From the cell containing the given text, extract its center point as [x, y] coordinate. 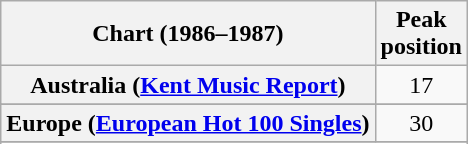
Chart (1986–1987) [188, 34]
17 [421, 85]
Peakposition [421, 34]
Europe (European Hot 100 Singles) [188, 123]
30 [421, 123]
Australia (Kent Music Report) [188, 85]
